Find where the given text appears and provide that cell's center as [X, Y] coordinate. 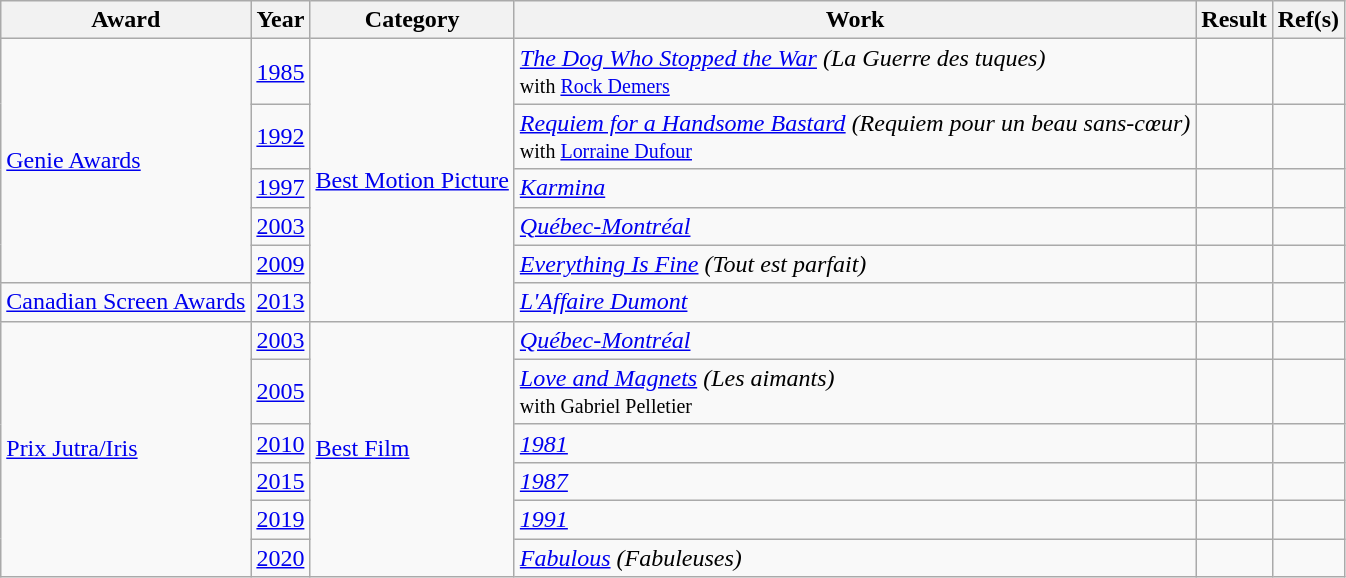
Karmina [854, 188]
The Dog Who Stopped the War (La Guerre des tuques)with Rock Demers [854, 72]
Award [126, 20]
1992 [280, 136]
2010 [280, 443]
Best Motion Picture [412, 180]
Genie Awards [126, 161]
1991 [854, 519]
1981 [854, 443]
Year [280, 20]
Fabulous (Fabuleuses) [854, 557]
Prix Jutra/Iris [126, 448]
2020 [280, 557]
2009 [280, 264]
Love and Magnets (Les aimants)with Gabriel Pelletier [854, 392]
Ref(s) [1308, 20]
Work [854, 20]
2005 [280, 392]
Canadian Screen Awards [126, 302]
L'Affaire Dumont [854, 302]
2015 [280, 481]
Category [412, 20]
1985 [280, 72]
1987 [854, 481]
2019 [280, 519]
1997 [280, 188]
2013 [280, 302]
Requiem for a Handsome Bastard (Requiem pour un beau sans-cœur)with Lorraine Dufour [854, 136]
Result [1234, 20]
Best Film [412, 448]
Everything Is Fine (Tout est parfait) [854, 264]
